Extract the (X, Y) coordinate from the center of the cell holding the provided text.  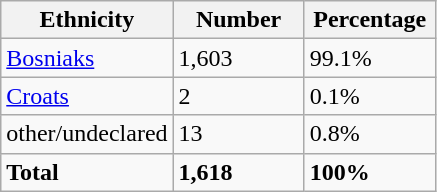
0.1% (370, 96)
other/undeclared (87, 134)
Bosniaks (87, 58)
1,618 (238, 172)
1,603 (238, 58)
99.1% (370, 58)
13 (238, 134)
100% (370, 172)
Number (238, 20)
Ethnicity (87, 20)
Croats (87, 96)
Total (87, 172)
2 (238, 96)
Percentage (370, 20)
0.8% (370, 134)
